Search for the cell housing the specified text and yield its [x, y] center coordinate. 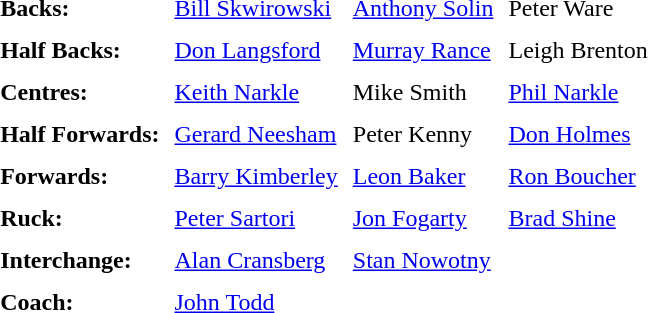
Peter Sartori [256, 218]
Stan Nowotny [424, 260]
Mike Smith [424, 92]
Keith Narkle [256, 92]
Alan Cransberg [256, 260]
Jon Fogarty [424, 218]
Don Langsford [256, 50]
Leon Baker [424, 176]
Peter Kenny [424, 134]
Gerard Neesham [256, 134]
Barry Kimberley [256, 176]
Murray Rance [424, 50]
